Extract the [x, y] coordinate from the center of the cell holding the provided text.  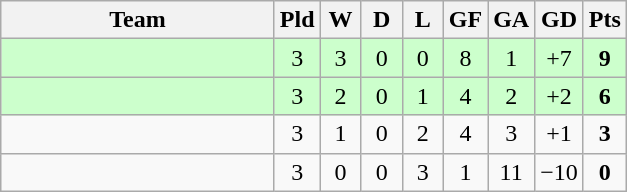
GF [465, 20]
+7 [560, 58]
−10 [560, 172]
6 [604, 96]
8 [465, 58]
GD [560, 20]
GA [512, 20]
D [382, 20]
+2 [560, 96]
Pts [604, 20]
9 [604, 58]
Pld [297, 20]
L [422, 20]
Team [138, 20]
11 [512, 172]
+1 [560, 134]
W [340, 20]
